Capture the cell that displays the provided text and extract its [X, Y] central coordinate. 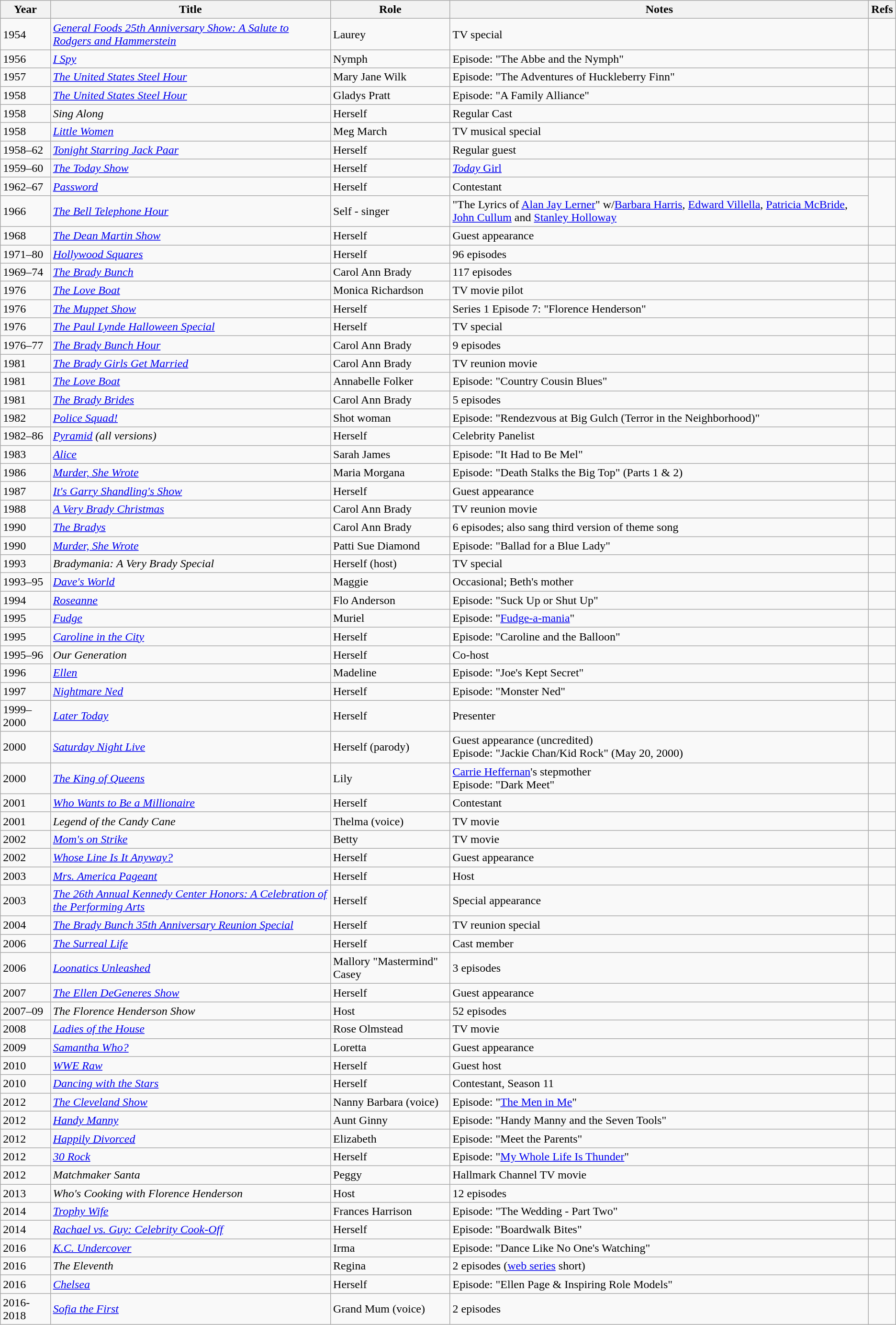
It's Garry Shandling's Show [190, 491]
1968 [25, 236]
Loretta [391, 1047]
Our Generation [190, 655]
Nymph [391, 59]
Flo Anderson [391, 600]
Special appearance [660, 901]
Annabelle Folker [391, 382]
52 episodes [660, 1011]
Alice [190, 454]
I Spy [190, 59]
Handy Manny [190, 1120]
The Surreal Life [190, 943]
1994 [25, 600]
Peggy [391, 1175]
Saturday Night Live [190, 747]
2 episodes [660, 1309]
The Paul Lynde Halloween Special [190, 327]
1959–60 [25, 168]
1969–74 [25, 272]
Grand Mum (voice) [391, 1309]
Role [391, 10]
1996 [25, 673]
1983 [25, 454]
Carrie Heffernan's stepmotherEpisode: "Dark Meet" [660, 778]
Happily Divorced [190, 1138]
Samantha Who? [190, 1047]
5 episodes [660, 400]
Dancing with the Stars [190, 1084]
Lily [391, 778]
1982–86 [25, 436]
The 26th Annual Kennedy Center Honors: A Celebration of the Performing Arts [190, 901]
Dave's World [190, 582]
1971–80 [25, 254]
A Very Brady Christmas [190, 509]
The Ellen DeGeneres Show [190, 993]
12 episodes [660, 1193]
Title [190, 10]
1966 [25, 211]
Later Today [190, 716]
Year [25, 10]
Rose Olmstead [391, 1029]
Episode: "The Men in Me" [660, 1102]
TV movie pilot [660, 291]
1982 [25, 418]
The Cleveland Show [190, 1102]
Episode: "Death Stalks the Big Top" (Parts 1 & 2) [660, 472]
Regina [391, 1266]
The Dean Martin Show [190, 236]
Episode: "Dance Like No One's Watching" [660, 1248]
Co-host [660, 655]
Episode: "Handy Manny and the Seven Tools" [660, 1120]
Episode: "Ballad for a Blue Lady" [660, 545]
The Eleventh [190, 1266]
Herself (host) [391, 564]
Laurey [391, 34]
Cast member [660, 943]
1957 [25, 77]
1962–67 [25, 186]
"The Lyrics of Alan Jay Lerner" w/Barbara Harris, Edward Villella, Patricia McBride, John Cullum and Stanley Holloway [660, 211]
Frances Harrison [391, 1212]
1987 [25, 491]
Episode: "The Abbe and the Nymph" [660, 59]
Mallory "Mastermind" Casey [391, 968]
The Today Show [190, 168]
117 episodes [660, 272]
Shot woman [391, 418]
Monica Richardson [391, 291]
The Brady Bunch [190, 272]
The Muppet Show [190, 309]
The Brady Brides [190, 400]
TV reunion special [660, 925]
Episode: "It Had to Be Mel" [660, 454]
Maria Morgana [391, 472]
Hollywood Squares [190, 254]
Sing Along [190, 113]
The Bell Telephone Hour [190, 211]
Episode: "Meet the Parents" [660, 1138]
Notes [660, 10]
The King of Queens [190, 778]
The Brady Bunch Hour [190, 345]
Regular Cast [660, 113]
Hallmark Channel TV movie [660, 1175]
Madeline [391, 673]
Episode: "Caroline and the Balloon" [660, 637]
Police Squad! [190, 418]
Nanny Barbara (voice) [391, 1102]
Guest host [660, 1066]
Legend of the Candy Cane [190, 821]
Elizabeth [391, 1138]
Ellen [190, 673]
Gladys Pratt [391, 95]
1993 [25, 564]
Herself (parody) [391, 747]
6 episodes; also sang third version of theme song [660, 527]
2013 [25, 1193]
Who's Cooking with Florence Henderson [190, 1193]
WWE Raw [190, 1066]
2008 [25, 1029]
2007 [25, 993]
The Florence Henderson Show [190, 1011]
Mary Jane Wilk [391, 77]
The Brady Bunch 35th Anniversary Reunion Special [190, 925]
Episode: "A Family Alliance" [660, 95]
Chelsea [190, 1284]
Matchmaker Santa [190, 1175]
The Brady Girls Get Married [190, 363]
2007–09 [25, 1011]
Pyramid (all versions) [190, 436]
Bradymania: A Very Brady Special [190, 564]
1956 [25, 59]
Caroline in the City [190, 637]
TV musical special [660, 132]
Episode: "Suck Up or Shut Up" [660, 600]
1999–2000 [25, 716]
Regular guest [660, 150]
Password [190, 186]
2 episodes (web series short) [660, 1266]
Aunt Ginny [391, 1120]
Episode: "The Adventures of Huckleberry Finn" [660, 77]
Mrs. America Pageant [190, 876]
3 episodes [660, 968]
Episode: "Joe's Kept Secret" [660, 673]
Episode: "My Whole Life Is Thunder" [660, 1157]
Muriel [391, 618]
1986 [25, 472]
Irma [391, 1248]
The Bradys [190, 527]
1958–62 [25, 150]
Guest appearance (uncredited)Episode: "Jackie Chan/Kid Rock" (May 20, 2000) [660, 747]
Sarah James [391, 454]
Occasional; Beth's mother [660, 582]
Who Wants to Be a Millionaire [190, 803]
Patti Sue Diamond [391, 545]
2016-2018 [25, 1309]
1997 [25, 691]
Whose Line Is It Anyway? [190, 857]
Nightmare Ned [190, 691]
Rachael vs. Guy: Celebrity Cook-Off [190, 1230]
Episode: "Country Cousin Blues" [660, 382]
Refs [882, 10]
1976–77 [25, 345]
Maggie [391, 582]
Little Women [190, 132]
General Foods 25th Anniversary Show: A Salute to Rodgers and Hammerstein [190, 34]
Episode: "Ellen Page & Inspiring Role Models" [660, 1284]
30 Rock [190, 1157]
1954 [25, 34]
Episode: "The Wedding - Part Two" [660, 1212]
Roseanne [190, 600]
Betty [391, 839]
Fudge [190, 618]
Today Girl [660, 168]
Mom's on Strike [190, 839]
1988 [25, 509]
2004 [25, 925]
1995–96 [25, 655]
Trophy Wife [190, 1212]
Meg March [391, 132]
Episode: "Monster Ned" [660, 691]
1993–95 [25, 582]
Presenter [660, 716]
2009 [25, 1047]
Episode: "Rendezvous at Big Gulch (Terror in the Neighborhood)" [660, 418]
Celebrity Panelist [660, 436]
Contestant, Season 11 [660, 1084]
9 episodes [660, 345]
Self - singer [391, 211]
Loonatics Unleashed [190, 968]
K.C. Undercover [190, 1248]
96 episodes [660, 254]
Ladies of the House [190, 1029]
Episode: "Boardwalk Bites" [660, 1230]
Thelma (voice) [391, 821]
Sofia the First [190, 1309]
Episode: "Fudge-a-mania" [660, 618]
Tonight Starring Jack Paar [190, 150]
Series 1 Episode 7: "Florence Henderson" [660, 309]
